Locate the cell with the specified text and output its (x, y) center coordinate. 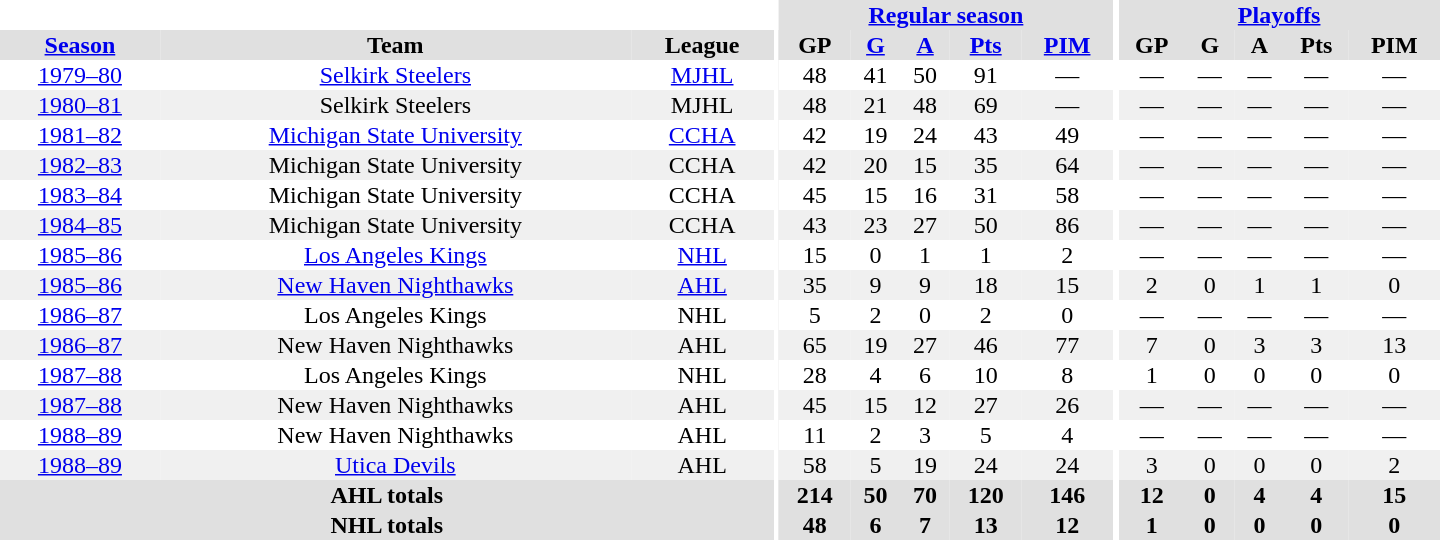
26 (1068, 405)
64 (1068, 165)
8 (1068, 375)
11 (815, 435)
23 (876, 225)
65 (815, 345)
70 (925, 495)
46 (986, 345)
Team (396, 45)
16 (925, 195)
Season (80, 45)
18 (986, 285)
214 (815, 495)
49 (1068, 135)
1984–85 (80, 225)
77 (1068, 345)
NHL totals (387, 525)
1982–83 (80, 165)
28 (815, 375)
21 (876, 105)
69 (986, 105)
AHL totals (387, 495)
1981–82 (80, 135)
86 (1068, 225)
1983–84 (80, 195)
20 (876, 165)
91 (986, 75)
41 (876, 75)
146 (1068, 495)
Regular season (946, 15)
1980–81 (80, 105)
Playoffs (1279, 15)
League (702, 45)
31 (986, 195)
Utica Devils (396, 465)
10 (986, 375)
1979–80 (80, 75)
120 (986, 495)
